Return the (x, y) coordinate for the center point of the cell that contains the specified text.  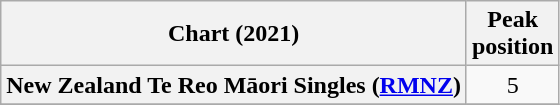
Chart (2021) (234, 34)
Peakposition (512, 34)
New Zealand Te Reo Māori Singles (RMNZ) (234, 85)
5 (512, 85)
